Output the (X, Y) coordinate of the center of the cell containing the given text.  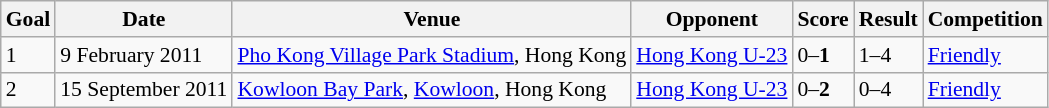
15 September 2011 (144, 90)
Date (144, 19)
Score (822, 19)
Opponent (712, 19)
1–4 (888, 55)
0–1 (822, 55)
Competition (986, 19)
Goal (28, 19)
Kowloon Bay Park, Kowloon, Hong Kong (432, 90)
0–2 (822, 90)
0–4 (888, 90)
9 February 2011 (144, 55)
Result (888, 19)
1 (28, 55)
Venue (432, 19)
Pho Kong Village Park Stadium, Hong Kong (432, 55)
2 (28, 90)
